Return the (x, y) coordinate for the center point of the cell that contains the specified text.  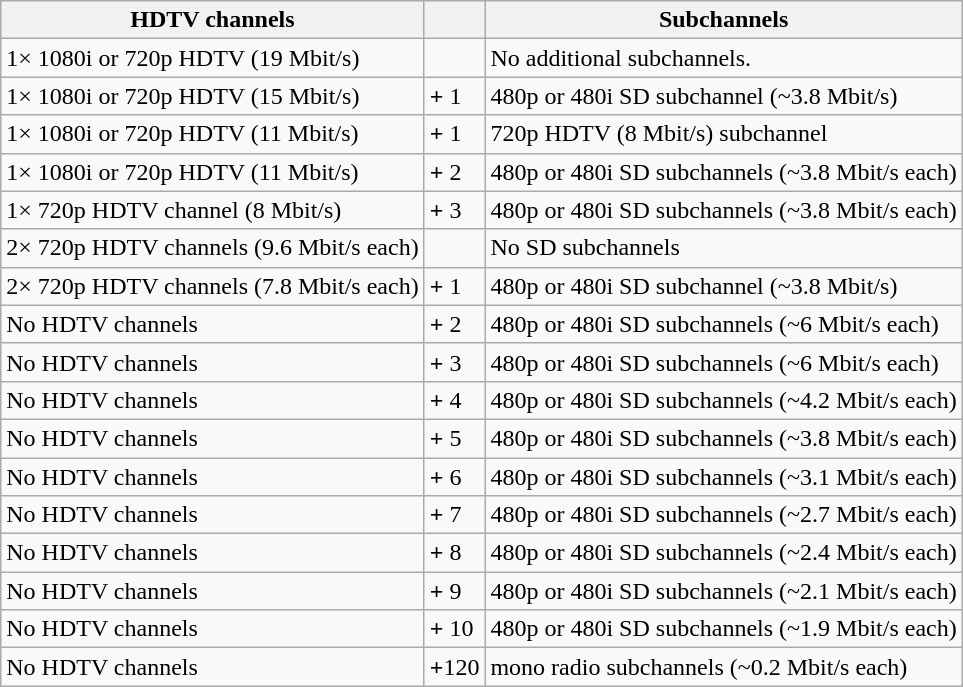
1× 720p HDTV channel (8 Mbit/s) (212, 210)
+ 10 (454, 629)
+ 8 (454, 553)
480p or 480i SD subchannels (~2.4 Mbit/s each) (724, 553)
Subchannels (724, 20)
480p or 480i SD subchannels (~2.7 Mbit/s each) (724, 515)
+ 4 (454, 400)
No SD subchannels (724, 248)
2× 720p HDTV channels (9.6 Mbit/s each) (212, 248)
480p or 480i SD subchannels (~2.1 Mbit/s each) (724, 591)
1× 1080i or 720p HDTV (15 Mbit/s) (212, 96)
+ 6 (454, 477)
480p or 480i SD subchannels (~4.2 Mbit/s each) (724, 400)
+120 (454, 667)
+ 9 (454, 591)
HDTV channels (212, 20)
2× 720p HDTV channels (7.8 Mbit/s each) (212, 286)
480p or 480i SD subchannels (~3.1 Mbit/s each) (724, 477)
+ 7 (454, 515)
No additional subchannels. (724, 58)
1× 1080i or 720p HDTV (19 Mbit/s) (212, 58)
+ 5 (454, 438)
480p or 480i SD subchannels (~1.9 Mbit/s each) (724, 629)
mono radio subchannels (~0.2 Mbit/s each) (724, 667)
720p HDTV (8 Mbit/s) subchannel (724, 134)
